From the cell containing the given text, extract its center point as (X, Y) coordinate. 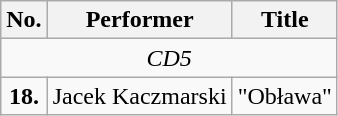
18. (24, 96)
No. (24, 20)
Title (284, 20)
"Obława" (284, 96)
Jacek Kaczmarski (140, 96)
CD5 (170, 58)
Performer (140, 20)
